Search for the cell housing the specified text and yield its (X, Y) center coordinate. 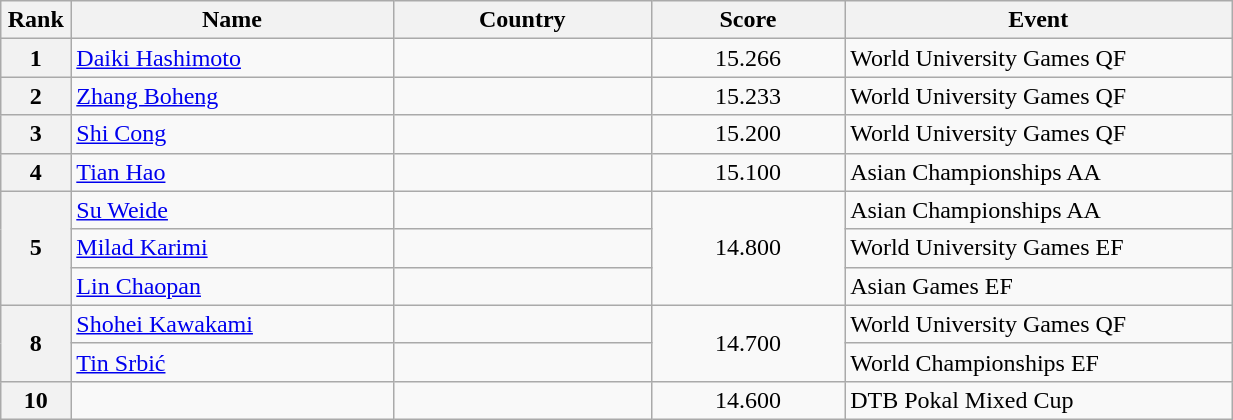
3 (36, 134)
Country (522, 20)
Tin Srbić (232, 362)
Event (1038, 20)
Score (748, 20)
Shohei Kawakami (232, 324)
DTB Pokal Mixed Cup (1038, 400)
14.800 (748, 248)
Zhang Boheng (232, 96)
Su Weide (232, 210)
4 (36, 172)
Shi Cong (232, 134)
1 (36, 58)
Milad Karimi (232, 248)
10 (36, 400)
Tian Hao (232, 172)
World University Games EF (1038, 248)
15.100 (748, 172)
Name (232, 20)
15.200 (748, 134)
World Championships EF (1038, 362)
2 (36, 96)
15.266 (748, 58)
Rank (36, 20)
Asian Games EF (1038, 286)
15.233 (748, 96)
Lin Chaopan (232, 286)
14.600 (748, 400)
Daiki Hashimoto (232, 58)
8 (36, 343)
14.700 (748, 343)
5 (36, 248)
